Scan for the cell matching the given text and deliver its [x, y] coordinate at center. 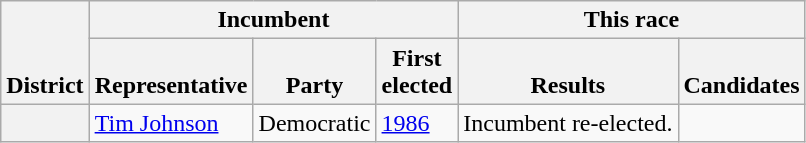
Party [314, 72]
Representative [171, 72]
Candidates [742, 72]
Incumbent re-elected. [568, 123]
Firstelected [417, 72]
District [45, 52]
1986 [417, 123]
This race [632, 20]
Tim Johnson [171, 123]
Incumbent [274, 20]
Democratic [314, 123]
Results [568, 72]
